Provide the [x, y] coordinate of the cell's center where the given text is located.  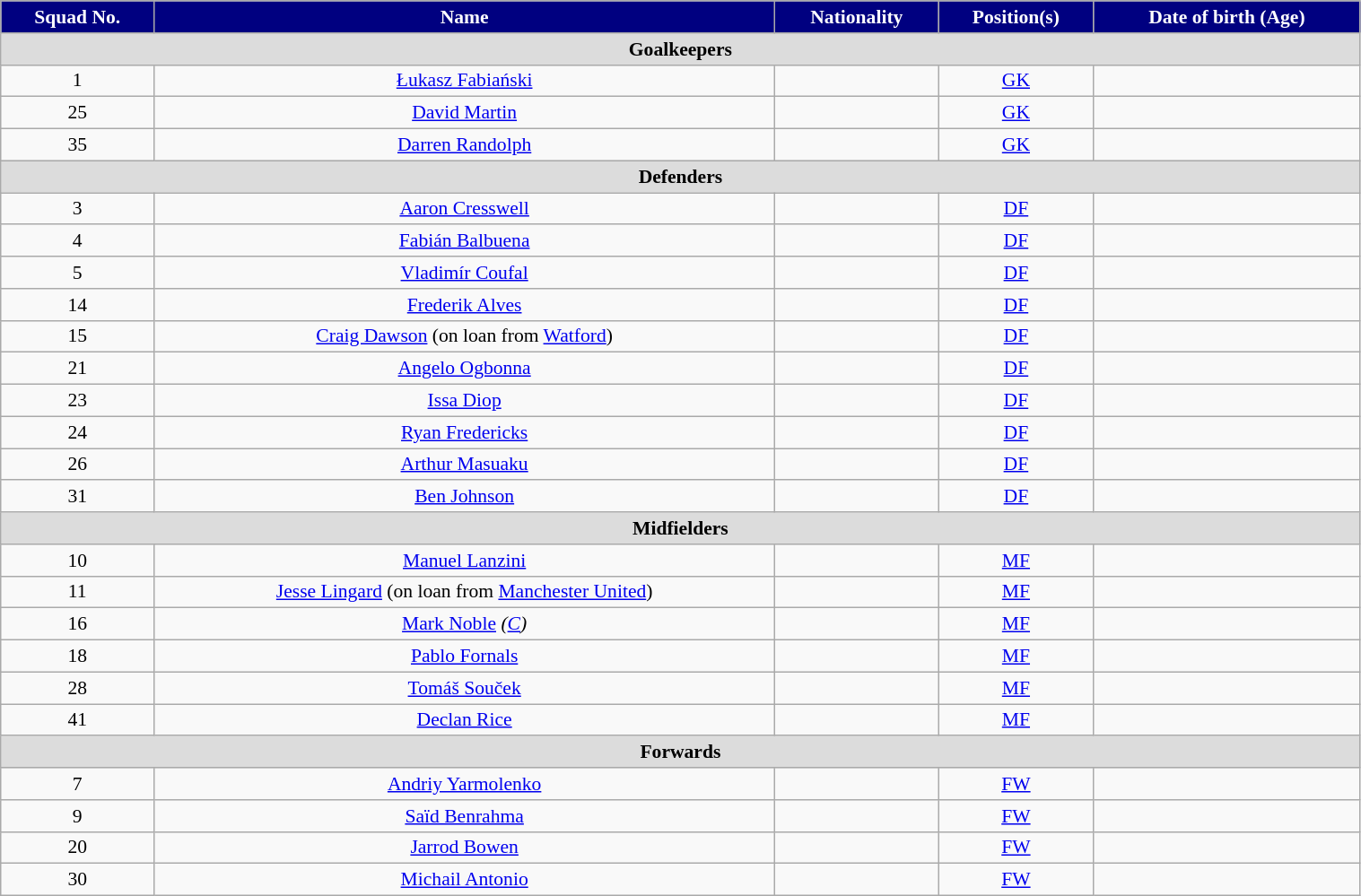
31 [77, 497]
30 [77, 880]
Arthur Masuaku [465, 465]
Andriy Yarmolenko [465, 784]
24 [77, 432]
Aaron Cresswell [465, 209]
3 [77, 209]
14 [77, 305]
Issa Diop [465, 401]
Tomáš Souček [465, 688]
Goalkeepers [680, 49]
18 [77, 657]
5 [77, 273]
Manuel Lanzini [465, 561]
35 [77, 145]
Midfielders [680, 528]
28 [77, 688]
Craig Dawson (on loan from Watford) [465, 336]
Jesse Lingard (on loan from Manchester United) [465, 592]
Vladimír Coufal [465, 273]
9 [77, 816]
Squad No. [77, 17]
Michail Antonio [465, 880]
Name [465, 17]
23 [77, 401]
26 [77, 465]
Jarrod Bowen [465, 848]
Forwards [680, 752]
11 [77, 592]
16 [77, 624]
Ryan Fredericks [465, 432]
1 [77, 81]
Mark Noble (C) [465, 624]
25 [77, 113]
Angelo Ogbonna [465, 369]
Nationality [857, 17]
Date of birth (Age) [1227, 17]
21 [77, 369]
Ben Johnson [465, 497]
David Martin [465, 113]
7 [77, 784]
4 [77, 241]
Position(s) [1016, 17]
Darren Randolph [465, 145]
10 [77, 561]
Declan Rice [465, 720]
Łukasz Fabiański [465, 81]
Frederik Alves [465, 305]
41 [77, 720]
Pablo Fornals [465, 657]
20 [77, 848]
Fabián Balbuena [465, 241]
Defenders [680, 177]
15 [77, 336]
Saïd Benrahma [465, 816]
